Identify which cell holds the provided text, then report its [x, y] central coordinate. 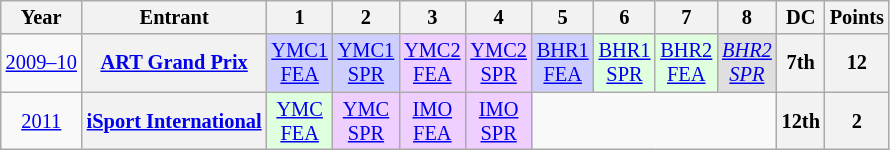
BHR2SPR [747, 63]
8 [747, 17]
IMOFEA [432, 121]
YMC1SPR [366, 63]
DC [801, 17]
12 [857, 63]
2009–10 [42, 63]
BHR2FEA [686, 63]
YMCFEA [299, 121]
Entrant [174, 17]
iSport International [174, 121]
BHR1FEA [563, 63]
Points [857, 17]
4 [498, 17]
YMC2FEA [432, 63]
6 [625, 17]
Year [42, 17]
YMC1FEA [299, 63]
3 [432, 17]
7 [686, 17]
5 [563, 17]
12th [801, 121]
7th [801, 63]
BHR1SPR [625, 63]
2011 [42, 121]
IMOSPR [498, 121]
YMCSPR [366, 121]
1 [299, 17]
YMC2SPR [498, 63]
ART Grand Prix [174, 63]
